Provide the [x, y] coordinate of the cell's center where the given text is located.  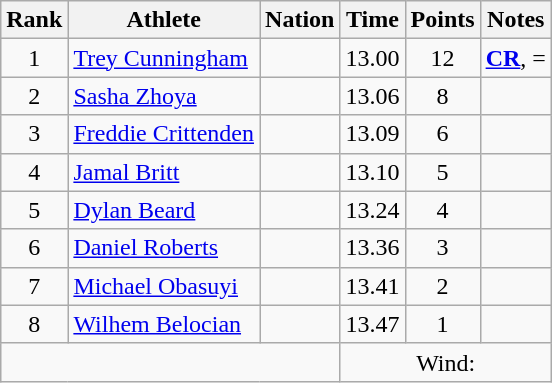
Notes [516, 20]
Freddie Crittenden [164, 134]
CR, = [516, 58]
Jamal Britt [164, 172]
Trey Cunningham [164, 58]
Wilhem Belocian [164, 324]
Sasha Zhoya [164, 96]
Dylan Beard [164, 210]
Daniel Roberts [164, 248]
13.24 [372, 210]
Athlete [164, 20]
13.06 [372, 96]
12 [442, 58]
Wind: [446, 362]
13.41 [372, 286]
Michael Obasuyi [164, 286]
13.47 [372, 324]
Nation [300, 20]
13.09 [372, 134]
Points [442, 20]
7 [34, 286]
Rank [34, 20]
Time [372, 20]
13.10 [372, 172]
13.36 [372, 248]
13.00 [372, 58]
